Return the (x, y) coordinate for the center point of the cell that contains the specified text.  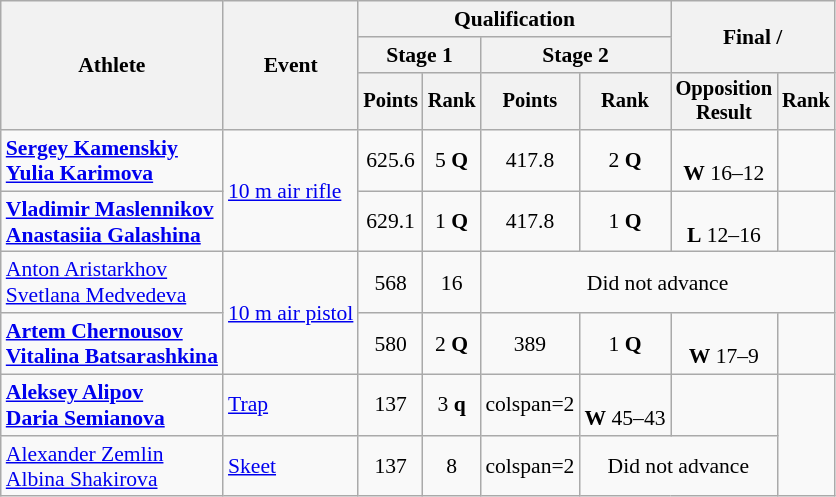
W 45–43 (624, 406)
8 (452, 466)
629.1 (390, 222)
Stage 1 (419, 55)
Aleksey AlipovDaria Semianova (112, 406)
Skeet (290, 466)
Vladimir MaslennikovAnastasiia Galashina (112, 222)
Event (290, 66)
L 12–16 (724, 222)
Athlete (112, 66)
5 Q (452, 160)
568 (390, 282)
580 (390, 344)
3 q (452, 406)
16 (452, 282)
Stage 2 (575, 55)
Qualification (514, 19)
W 16–12 (724, 160)
W 17–9 (724, 344)
Artem ChernousovVitalina Batsarashkina (112, 344)
625.6 (390, 160)
OppositionResult (724, 101)
Alexander ZemlinAlbina Shakirova (112, 466)
389 (530, 344)
10 m air pistol (290, 313)
Sergey KamenskiyYulia Karimova (112, 160)
Trap (290, 406)
10 m air rifle (290, 191)
Anton AristarkhovSvetlana Medvedeva (112, 282)
Final / (753, 36)
